Output the (x, y) coordinate of the center of the cell containing the given text.  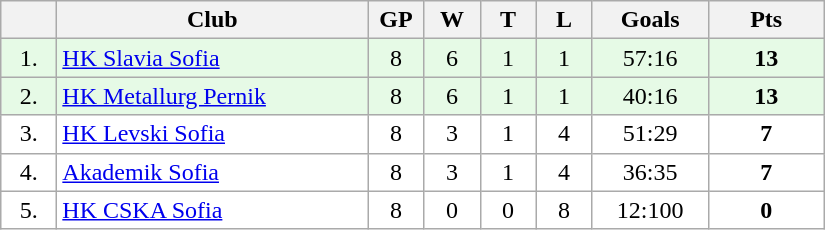
L (564, 20)
4. (29, 172)
W (452, 20)
Pts (766, 20)
2. (29, 96)
12:100 (650, 210)
3. (29, 134)
40:16 (650, 96)
5. (29, 210)
1. (29, 58)
HK Levski Sofia (212, 134)
57:16 (650, 58)
51:29 (650, 134)
GP (396, 20)
HK Metallurg Pernik (212, 96)
Akademik Sofia (212, 172)
HK Slavia Sofia (212, 58)
36:35 (650, 172)
T (508, 20)
HK CSKA Sofia (212, 210)
Goals (650, 20)
Club (212, 20)
